Capture the cell that displays the provided text and extract its [x, y] central coordinate. 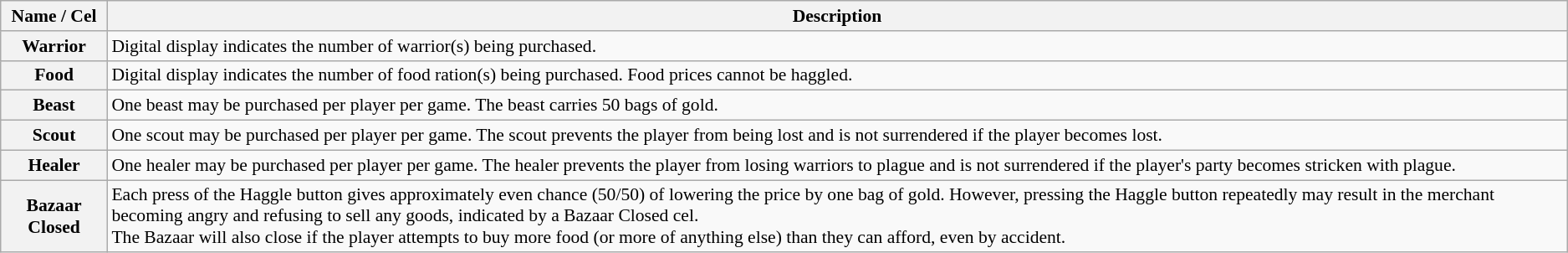
Food [54, 75]
Scout [54, 136]
Description [836, 16]
One beast may be purchased per player per game. The beast carries 50 bags of gold. [836, 106]
Healer [54, 165]
Beast [54, 106]
One scout may be purchased per player per game. The scout prevents the player from being lost and is not surrendered if the player becomes lost. [836, 136]
Digital display indicates the number of warrior(s) being purchased. [836, 46]
Bazaar Closed [54, 216]
Warrior [54, 46]
Digital display indicates the number of food ration(s) being purchased. Food prices cannot be haggled. [836, 75]
Name / Cel [54, 16]
